For the text-containing cell, return its midpoint in (X, Y) coordinate format. 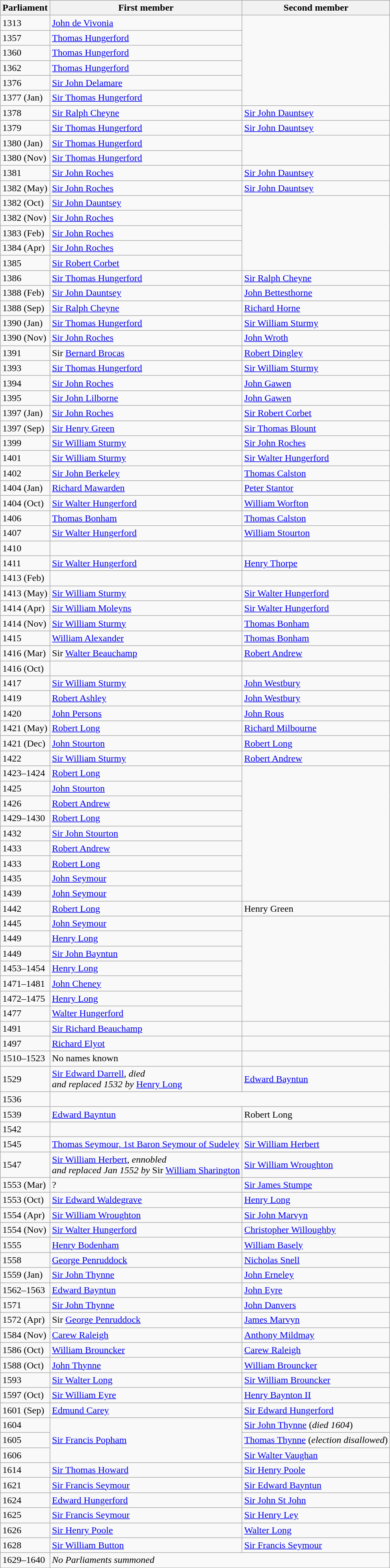
1426 (25, 803)
1414 (Apr) (25, 608)
1416 (Oct) (25, 668)
Robert Ashley (146, 698)
1453–1454 (25, 969)
1390 (Jan) (25, 323)
1559 (Jan) (25, 1275)
1402 (25, 473)
1554 (Apr) (25, 1215)
1415 (25, 638)
Richard Mawarden (146, 488)
1394 (25, 383)
1628 (25, 1545)
John Danvers (316, 1305)
Nicholas Snell (316, 1260)
1414 (Nov) (25, 623)
1471–1481 (25, 984)
1497 (25, 1043)
1381 (25, 173)
1384 (Apr) (25, 248)
Sir William Brouncker (316, 1380)
Sir John Bayntun (146, 954)
First member (146, 8)
1421 (May) (25, 728)
Sir John Marvyn (316, 1215)
Sir Walter Beauchamp (146, 653)
Henry Thorpe (316, 563)
Sir William Herbert, ennobled and replaced Jan 1552 by Sir William Sharington (146, 1164)
1397 (Sep) (25, 428)
1383 (Feb) (25, 233)
Thomas Seymour, 1st Baron Seymour of Sudeley (146, 1144)
1586 (Oct) (25, 1350)
William Worfton (316, 503)
Sir James Stumpe (316, 1185)
Sir Edward Darrell, died and replaced 1532 by Henry Long (146, 1079)
1406 (25, 518)
Robert Dingley (316, 353)
Sir John Thynne (died 1604) (316, 1425)
Thomas Thynne (election disallowed) (316, 1440)
1388 (Feb) (25, 293)
John Persons (146, 713)
Sir Francis Popham (146, 1440)
1423–1424 (25, 773)
John Eyre (316, 1290)
1491 (25, 1029)
1377 (Jan) (25, 98)
Sir Henry Green (146, 428)
Christopher Willoughby (316, 1230)
1536 (25, 1099)
? (146, 1185)
John Bettesthorne (316, 293)
1553 (Mar) (25, 1185)
1410 (25, 548)
1420 (25, 713)
1553 (Oct) (25, 1200)
John Cheney (146, 984)
Richard Milbourne (316, 728)
Sir William Moleyns (146, 608)
1382 (May) (25, 188)
1407 (25, 533)
1510–1523 (25, 1058)
1601 (Sep) (25, 1410)
1401 (25, 458)
1472–1475 (25, 999)
John Erneley (316, 1275)
Henry Bodenham (146, 1245)
1393 (25, 368)
1379 (25, 128)
1399 (25, 443)
William Alexander (146, 638)
Sir Edward Waldegrave (146, 1200)
1606 (25, 1455)
John Rous (316, 713)
1539 (25, 1114)
1626 (25, 1530)
William Basely (316, 1245)
1422 (25, 758)
1404 (Jan) (25, 488)
Sir Bernard Brocas (146, 353)
Sir John Lilborne (146, 398)
William Stourton (316, 533)
Sir Thomas Blount (316, 428)
Sir Richard Beauchamp (146, 1029)
John de Vivonia (146, 23)
1588 (Oct) (25, 1365)
1388 (Sep) (25, 308)
Henry Baynton II (316, 1395)
1380 (Jan) (25, 143)
Richard Horne (316, 308)
1413 (Feb) (25, 578)
1439 (25, 893)
1558 (25, 1260)
Sir George Penruddock (146, 1320)
1445 (25, 924)
1380 (Nov) (25, 158)
Parliament (25, 8)
Henry Green (316, 908)
1545 (25, 1144)
1362 (25, 68)
Sir John Delamare (146, 83)
1605 (25, 1440)
Sir Thomas Howard (146, 1470)
1390 (Nov) (25, 338)
Sir Walter Vaughan (316, 1455)
1629–1640 (25, 1560)
1397 (Jan) (25, 413)
1597 (Oct) (25, 1395)
John Thynne (146, 1365)
George Penruddock (146, 1260)
1562–1563 (25, 1290)
Walter Long (316, 1530)
1477 (25, 1014)
1411 (25, 563)
Walter Hungerford (146, 1014)
Anthony Mildmay (316, 1335)
No Parliaments summoned (220, 1560)
Edmund Carey (146, 1410)
1395 (25, 398)
1614 (25, 1470)
Sir Walter Long (146, 1380)
1429–1430 (25, 818)
1547 (25, 1164)
1542 (25, 1129)
Edward Hungerford (146, 1500)
Richard Elyot (146, 1043)
Peter Stantor (316, 488)
1382 (Oct) (25, 203)
1391 (25, 353)
Sir William Eyre (146, 1395)
Second member (316, 8)
1554 (Nov) (25, 1230)
1604 (25, 1425)
1357 (25, 38)
Sir William Button (146, 1545)
1425 (25, 788)
1432 (25, 833)
1593 (25, 1380)
James Marvyn (316, 1320)
1572 (Apr) (25, 1320)
1625 (25, 1515)
1404 (Oct) (25, 503)
No names known (146, 1058)
1382 (Nov) (25, 218)
1376 (25, 83)
1417 (25, 683)
1421 (Dec) (25, 743)
1360 (25, 53)
Sir Edward Hungerford (316, 1410)
1624 (25, 1500)
1555 (25, 1245)
1571 (25, 1305)
1386 (25, 278)
Sir John Berkeley (146, 473)
John Wroth (316, 338)
1313 (25, 23)
Sir John St John (316, 1500)
1621 (25, 1485)
1442 (25, 908)
1419 (25, 698)
Sir Edward Bayntun (316, 1485)
1413 (May) (25, 593)
1385 (25, 263)
Sir John Stourton (146, 833)
Sir William Herbert (316, 1144)
1529 (25, 1079)
1584 (Nov) (25, 1335)
Sir Henry Ley (316, 1515)
1378 (25, 113)
1416 (Mar) (25, 653)
1435 (25, 878)
